Capture the cell that displays the provided text and extract its (x, y) central coordinate. 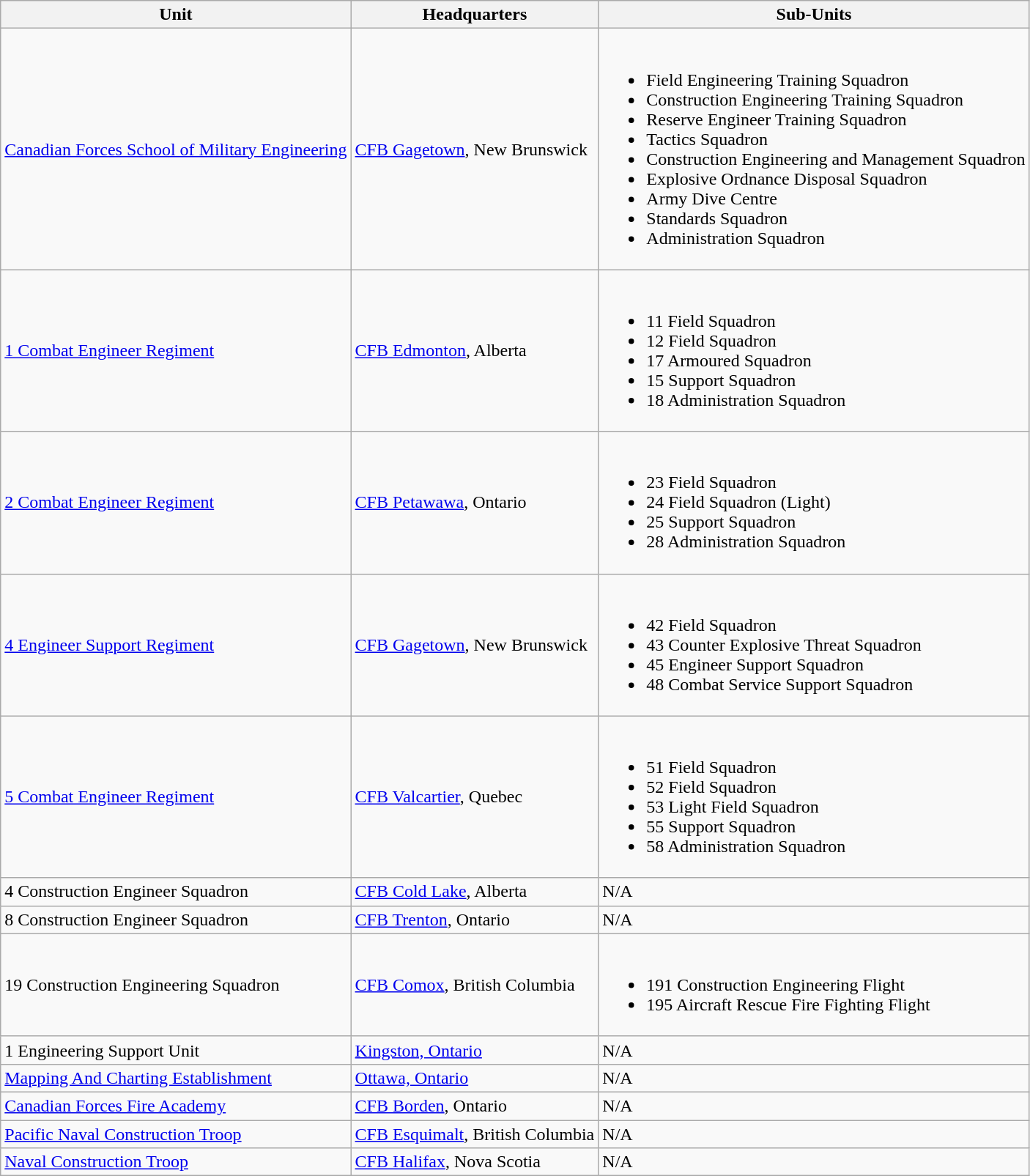
1 Engineering Support Unit (176, 1050)
42 Field Squadron43 Counter Explosive Threat Squadron45 Engineer Support Squadron48 Combat Service Support Squadron (814, 645)
Sub-Units (814, 15)
191 Construction Engineering Flight195 Aircraft Rescue Fire Fighting Flight (814, 985)
CFB Trenton, Ontario (475, 920)
2 Combat Engineer Regiment (176, 503)
Pacific Naval Construction Troop (176, 1134)
CFB Halifax, Nova Scotia (475, 1162)
CFB Borden, Ontario (475, 1106)
Naval Construction Troop (176, 1162)
11 Field Squadron12 Field Squadron17 Armoured Squadron15 Support Squadron18 Administration Squadron (814, 350)
19 Construction Engineering Squadron (176, 985)
1 Combat Engineer Regiment (176, 350)
CFB Petawawa, Ontario (475, 503)
Ottawa, Ontario (475, 1078)
5 Combat Engineer Regiment (176, 797)
8 Construction Engineer Squadron (176, 920)
Canadian Forces School of Military Engineering (176, 149)
CFB Esquimalt, British Columbia (475, 1134)
Mapping And Charting Establishment (176, 1078)
4 Construction Engineer Squadron (176, 892)
Canadian Forces Fire Academy (176, 1106)
CFB Edmonton, Alberta (475, 350)
Headquarters (475, 15)
Kingston, Ontario (475, 1050)
CFB Valcartier, Quebec (475, 797)
Unit (176, 15)
51 Field Squadron52 Field Squadron53 Light Field Squadron55 Support Squadron58 Administration Squadron (814, 797)
CFB Cold Lake, Alberta (475, 892)
CFB Comox, British Columbia (475, 985)
4 Engineer Support Regiment (176, 645)
23 Field Squadron24 Field Squadron (Light)25 Support Squadron28 Administration Squadron (814, 503)
